Provide the (X, Y) coordinate of the cell's center where the given text is located.  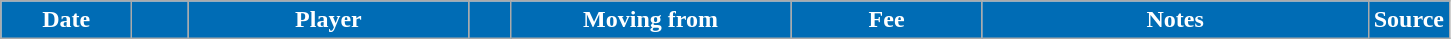
Player (328, 20)
Notes (1175, 20)
Moving from (650, 20)
Date (66, 20)
Source (1408, 20)
Fee (886, 20)
